Return the [x, y] coordinate for the center point of the cell that contains the specified text.  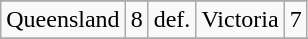
Queensland [63, 20]
Victoria [240, 20]
def. [172, 20]
8 [136, 20]
7 [296, 20]
